Determine the [x, y] coordinate at the center of the cell enclosing the given text.  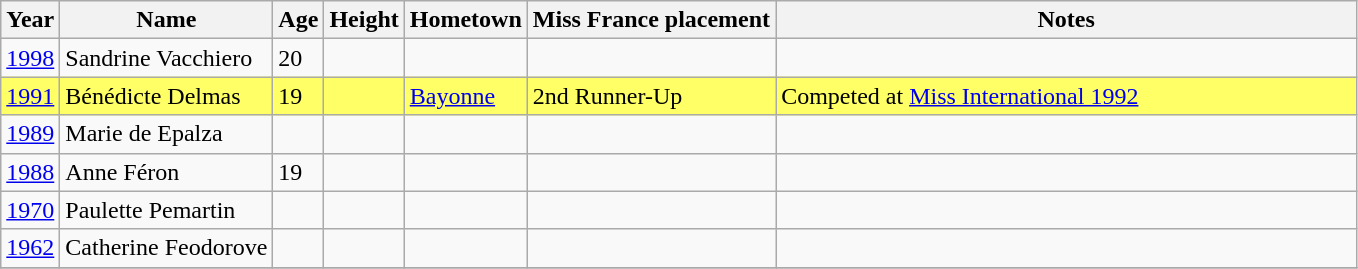
Bénédicte Delmas [166, 96]
Miss France placement [651, 20]
Marie de Epalza [166, 134]
Sandrine Vacchiero [166, 58]
1962 [30, 248]
1998 [30, 58]
Anne Féron [166, 172]
Age [298, 20]
Name [166, 20]
Hometown [466, 20]
2nd Runner-Up [651, 96]
Competed at Miss International 1992 [1066, 96]
1991 [30, 96]
1970 [30, 210]
1988 [30, 172]
Catherine Feodorove [166, 248]
Year [30, 20]
Paulette Pemartin [166, 210]
1989 [30, 134]
Bayonne [466, 96]
Notes [1066, 20]
Height [364, 20]
20 [298, 58]
